Provide the (x, y) coordinate of the cell's center where the given text is located.  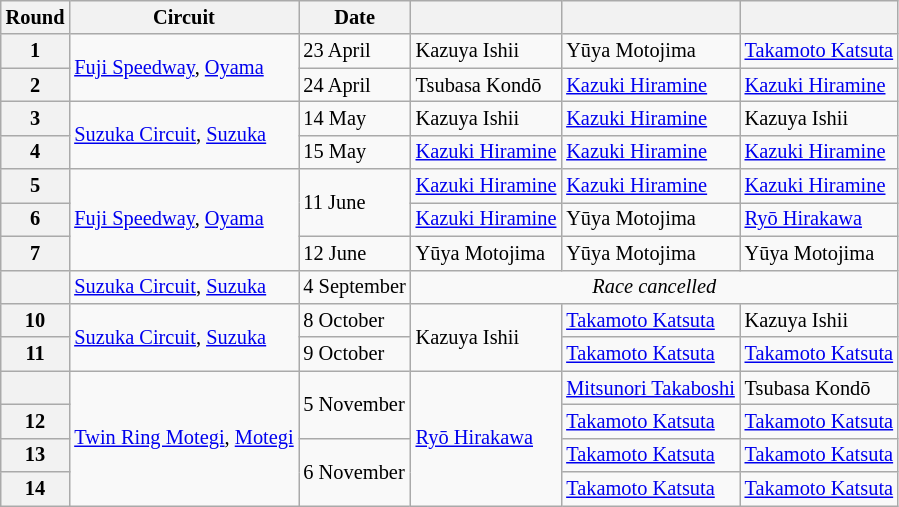
Circuit (184, 17)
Date (354, 17)
5 (36, 186)
7 (36, 253)
12 June (354, 253)
4 (36, 152)
15 May (354, 152)
9 October (354, 354)
14 May (354, 118)
11 June (354, 202)
3 (36, 118)
1 (36, 51)
4 September (354, 287)
Race cancelled (654, 287)
Twin Ring Motegi, Motegi (184, 438)
12 (36, 421)
23 April (354, 51)
8 October (354, 320)
6 November (354, 472)
Mitsunori Takaboshi (650, 388)
2 (36, 85)
24 April (354, 85)
14 (36, 489)
Round (36, 17)
11 (36, 354)
13 (36, 455)
5 November (354, 404)
6 (36, 219)
10 (36, 320)
